Identify which cell holds the provided text, then report its (X, Y) central coordinate. 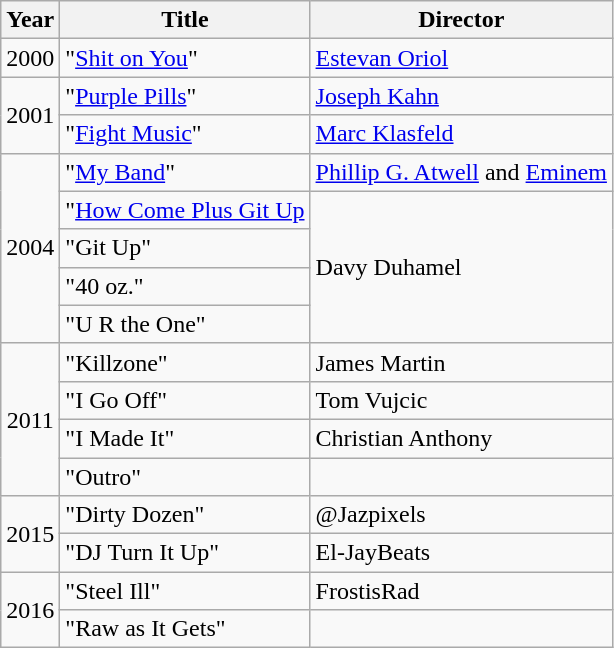
El-JayBeats (461, 553)
Marc Klasfeld (461, 134)
"40 oz." (185, 286)
2016 (30, 610)
Joseph Kahn (461, 96)
2015 (30, 534)
FrostisRad (461, 591)
"Purple Pills" (185, 96)
2011 (30, 419)
"Raw as It Gets" (185, 629)
"U R the One" (185, 324)
"I Go Off" (185, 400)
Tom Vujcic (461, 400)
"I Made It" (185, 438)
Christian Anthony (461, 438)
"DJ Turn It Up" (185, 553)
@Jazpixels (461, 515)
"My Band" (185, 172)
"Git Up" (185, 248)
"Dirty Dozen" (185, 515)
"Shit on You" (185, 58)
Director (461, 20)
"Killzone" (185, 362)
2004 (30, 248)
"Fight Music" (185, 134)
"Outro" (185, 477)
"How Come Plus Git Up (185, 210)
Year (30, 20)
Phillip G. Atwell and Eminem (461, 172)
Title (185, 20)
Estevan Oriol (461, 58)
2001 (30, 115)
James Martin (461, 362)
"Steel Ill" (185, 591)
2000 (30, 58)
Davy Duhamel (461, 267)
